Output the (X, Y) coordinate of the center of the cell containing the given text.  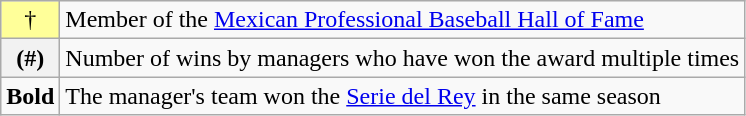
(#) (30, 58)
Bold (30, 96)
† (30, 20)
Member of the Mexican Professional Baseball Hall of Fame (402, 20)
The manager's team won the Serie del Rey in the same season (402, 96)
Number of wins by managers who have won the award multiple times (402, 58)
